Provide the [X, Y] coordinate of the cell's center where the given text is located.  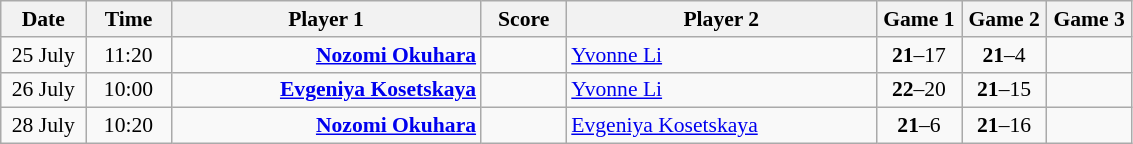
Game 1 [918, 19]
Player 1 [326, 19]
11:20 [128, 55]
Score [524, 19]
Time [128, 19]
21–15 [1004, 90]
Player 2 [721, 19]
26 July [44, 90]
22–20 [918, 90]
10:00 [128, 90]
21–6 [918, 126]
Date [44, 19]
21–4 [1004, 55]
10:20 [128, 126]
Game 2 [1004, 19]
28 July [44, 126]
21–16 [1004, 126]
25 July [44, 55]
Game 3 [1090, 19]
21–17 [918, 55]
